Detect which cell encompasses the target text, then output its (x, y) center coordinate. 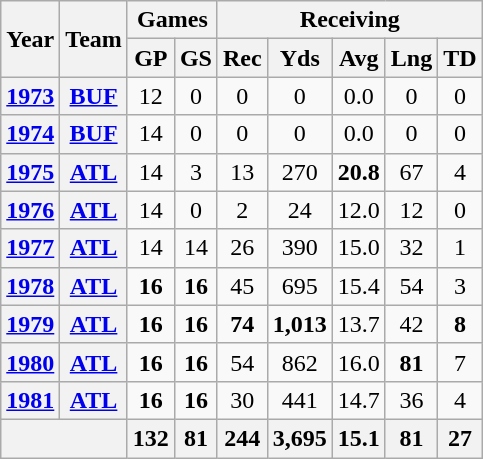
441 (300, 400)
1979 (30, 324)
1,013 (300, 324)
Receiving (350, 20)
13.7 (358, 324)
15.0 (358, 248)
8 (460, 324)
42 (411, 324)
7 (460, 362)
14.7 (358, 400)
GP (150, 58)
30 (242, 400)
244 (242, 438)
1975 (30, 172)
1974 (30, 134)
27 (460, 438)
1976 (30, 210)
1981 (30, 400)
74 (242, 324)
1973 (30, 96)
1980 (30, 362)
270 (300, 172)
32 (411, 248)
3,695 (300, 438)
132 (150, 438)
Rec (242, 58)
15.4 (358, 286)
Lng (411, 58)
862 (300, 362)
45 (242, 286)
GS (196, 58)
15.1 (358, 438)
695 (300, 286)
Year (30, 39)
Avg (358, 58)
12.0 (358, 210)
26 (242, 248)
TD (460, 58)
Team (94, 39)
390 (300, 248)
36 (411, 400)
13 (242, 172)
20.8 (358, 172)
1978 (30, 286)
Yds (300, 58)
Games (172, 20)
16.0 (358, 362)
1977 (30, 248)
24 (300, 210)
2 (242, 210)
67 (411, 172)
1 (460, 248)
